Capture the cell that displays the provided text and extract its (X, Y) central coordinate. 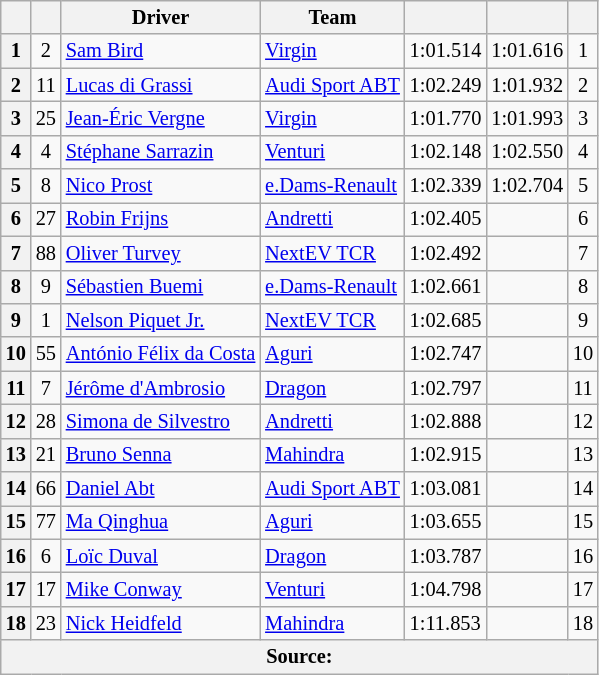
1:02.915 (446, 455)
1:02.249 (446, 85)
1:01.514 (446, 51)
1:02.405 (446, 219)
Jean-Éric Vergne (160, 118)
1:02.550 (527, 152)
1:02.661 (446, 287)
66 (46, 489)
Team (332, 17)
1:03.081 (446, 489)
Source: (300, 657)
1:02.888 (446, 421)
1:02.685 (446, 320)
Sébastien Buemi (160, 287)
1:01.993 (527, 118)
Nick Heidfeld (160, 623)
Robin Frijns (160, 219)
1:03.655 (446, 522)
António Félix da Costa (160, 354)
Loïc Duval (160, 556)
1:01.616 (527, 51)
28 (46, 421)
Daniel Abt (160, 489)
Oliver Turvey (160, 253)
1:11.853 (446, 623)
1:02.704 (527, 186)
1:03.787 (446, 556)
1:02.747 (446, 354)
Stéphane Sarrazin (160, 152)
88 (46, 253)
Driver (160, 17)
1:01.770 (446, 118)
25 (46, 118)
1:04.798 (446, 589)
55 (46, 354)
Bruno Senna (160, 455)
27 (46, 219)
21 (46, 455)
Sam Bird (160, 51)
1:02.148 (446, 152)
23 (46, 623)
1:02.492 (446, 253)
Mike Conway (160, 589)
1:02.797 (446, 388)
Nico Prost (160, 186)
Nelson Piquet Jr. (160, 320)
1:02.339 (446, 186)
Lucas di Grassi (160, 85)
77 (46, 522)
1:01.932 (527, 85)
Jérôme d'Ambrosio (160, 388)
Ma Qinghua (160, 522)
Simona de Silvestro (160, 421)
